Extract the (x, y) coordinate from the center of the cell holding the provided text.  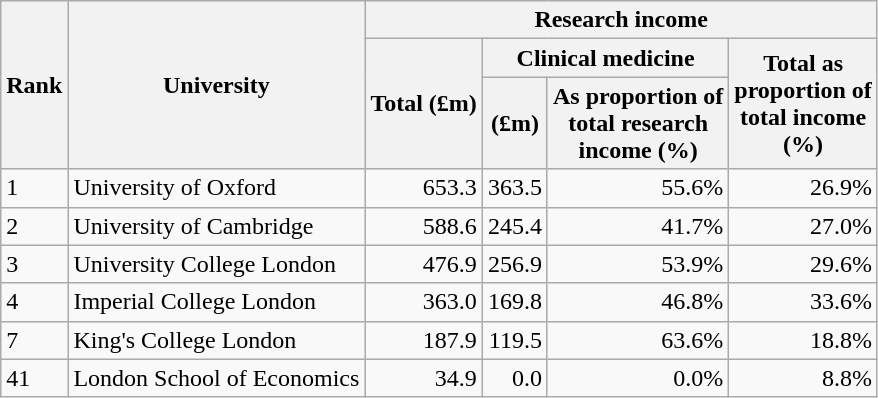
187.9 (424, 340)
University of Cambridge (216, 226)
18.8% (804, 340)
Rank (34, 85)
245.4 (514, 226)
34.9 (424, 378)
4 (34, 302)
King's College London (216, 340)
University (216, 85)
46.8% (638, 302)
2 (34, 226)
55.6% (638, 188)
0.0% (638, 378)
Imperial College London (216, 302)
653.3 (424, 188)
7 (34, 340)
0.0 (514, 378)
363.5 (514, 188)
119.5 (514, 340)
Research income (622, 20)
476.9 (424, 264)
53.9% (638, 264)
169.8 (514, 302)
3 (34, 264)
41 (34, 378)
33.6% (804, 302)
University of Oxford (216, 188)
Total asproportion oftotal income(%) (804, 104)
Clinical medicine (605, 58)
8.8% (804, 378)
University College London (216, 264)
256.9 (514, 264)
588.6 (424, 226)
Total (£m) (424, 104)
363.0 (424, 302)
London School of Economics (216, 378)
(£m) (514, 123)
27.0% (804, 226)
63.6% (638, 340)
1 (34, 188)
As proportion of total researchincome (%) (638, 123)
41.7% (638, 226)
26.9% (804, 188)
29.6% (804, 264)
